Scan for the cell matching the given text and deliver its (x, y) coordinate at center. 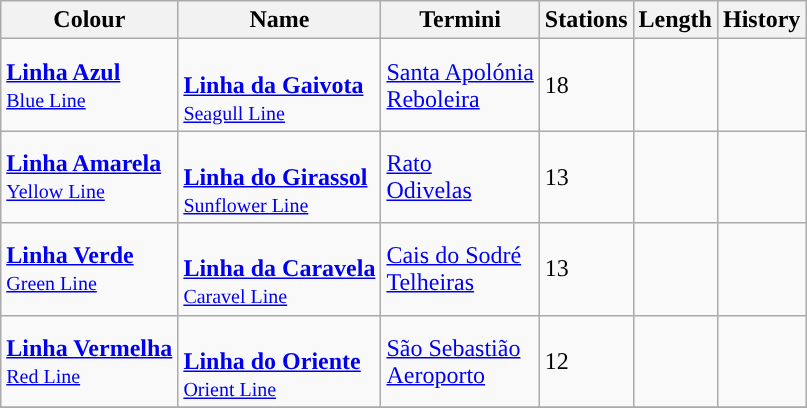
Linha da CaravelaCaravel Line (280, 269)
Linha do OrienteOrient Line (280, 361)
Length (675, 20)
Termini (460, 20)
Linha da GaivotaSeagull Line (280, 85)
Colour (90, 20)
São SebastiãoAeroporto (460, 361)
18 (586, 85)
Stations (586, 20)
History (761, 20)
Cais do SodréTelheiras (460, 269)
Linha AzulBlue Line (90, 85)
Santa ApolóniaReboleira (460, 85)
Linha VerdeGreen Line (90, 269)
Linha VermelhaRed Line (90, 361)
Linha do GirassolSunflower Line (280, 177)
RatoOdivelas (460, 177)
12 (586, 361)
Linha AmarelaYellow Line (90, 177)
Name (280, 20)
